Detect which cell encompasses the target text, then output its (X, Y) center coordinate. 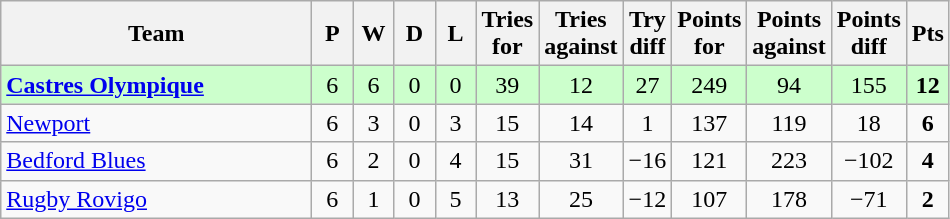
Pts (928, 34)
27 (648, 85)
5 (456, 199)
155 (868, 85)
13 (508, 199)
Points diff (868, 34)
121 (710, 161)
−16 (648, 161)
Points against (789, 34)
119 (789, 123)
−71 (868, 199)
Team (156, 34)
18 (868, 123)
D (414, 34)
Try diff (648, 34)
Newport (156, 123)
Rugby Rovigo (156, 199)
Tries against (581, 34)
137 (710, 123)
31 (581, 161)
25 (581, 199)
L (456, 34)
W (374, 34)
Tries for (508, 34)
P (332, 34)
−12 (648, 199)
178 (789, 199)
249 (710, 85)
223 (789, 161)
Bedford Blues (156, 161)
−102 (868, 161)
107 (710, 199)
94 (789, 85)
14 (581, 123)
39 (508, 85)
Points for (710, 34)
Castres Olympique (156, 85)
